Locate the cell with the specified text and output its [X, Y] center coordinate. 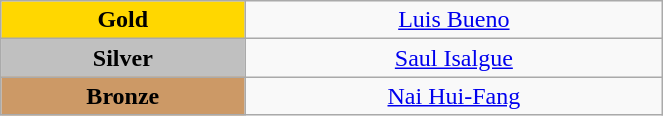
Silver [123, 58]
Bronze [123, 96]
Nai Hui-Fang [454, 96]
Gold [123, 20]
Luis Bueno [454, 20]
Saul Isalgue [454, 58]
